Determine the (X, Y) coordinate at the center of the cell enclosing the given text.  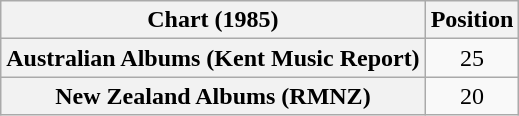
New Zealand Albums (RMNZ) (213, 96)
25 (472, 58)
Position (472, 20)
Australian Albums (Kent Music Report) (213, 58)
20 (472, 96)
Chart (1985) (213, 20)
